Pinpoint the cell where the given text exists, returning its (x, y) midpoint coordinate. 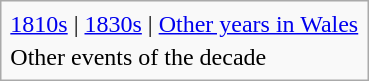
Other events of the decade (184, 57)
1810s | 1830s | Other years in Wales (184, 24)
